Identify which cell holds the provided text, then report its [x, y] central coordinate. 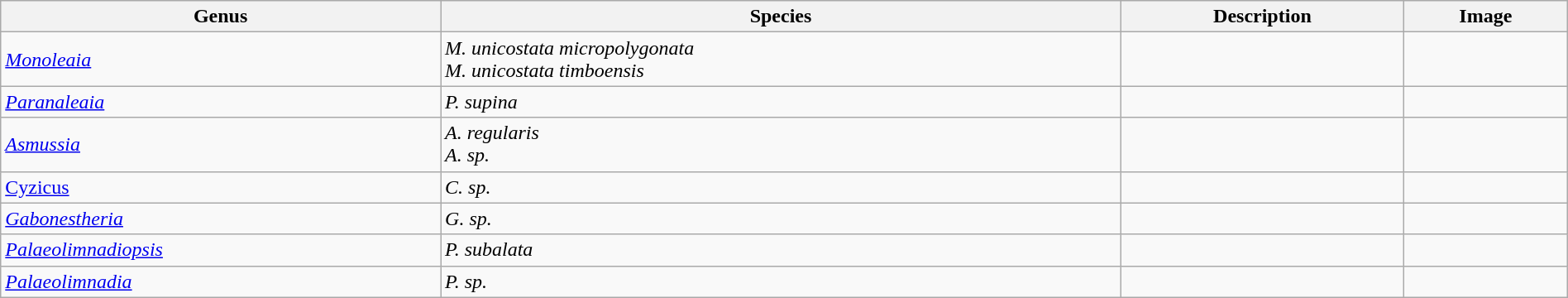
Genus [221, 17]
Description [1262, 17]
P. sp. [781, 281]
A. regularisA. sp. [781, 144]
C. sp. [781, 187]
M. unicostata micropolygonataM. unicostata timboensis [781, 60]
G. sp. [781, 219]
Palaeolimnadiopsis [221, 250]
Species [781, 17]
Image [1485, 17]
Gabonestheria [221, 219]
P. supina [781, 102]
Paranaleaia [221, 102]
Cyzicus [221, 187]
Monoleaia [221, 60]
P. subalata [781, 250]
Asmussia [221, 144]
Palaeolimnadia [221, 281]
